Extract the [x, y] coordinate from the center of the cell holding the provided text.  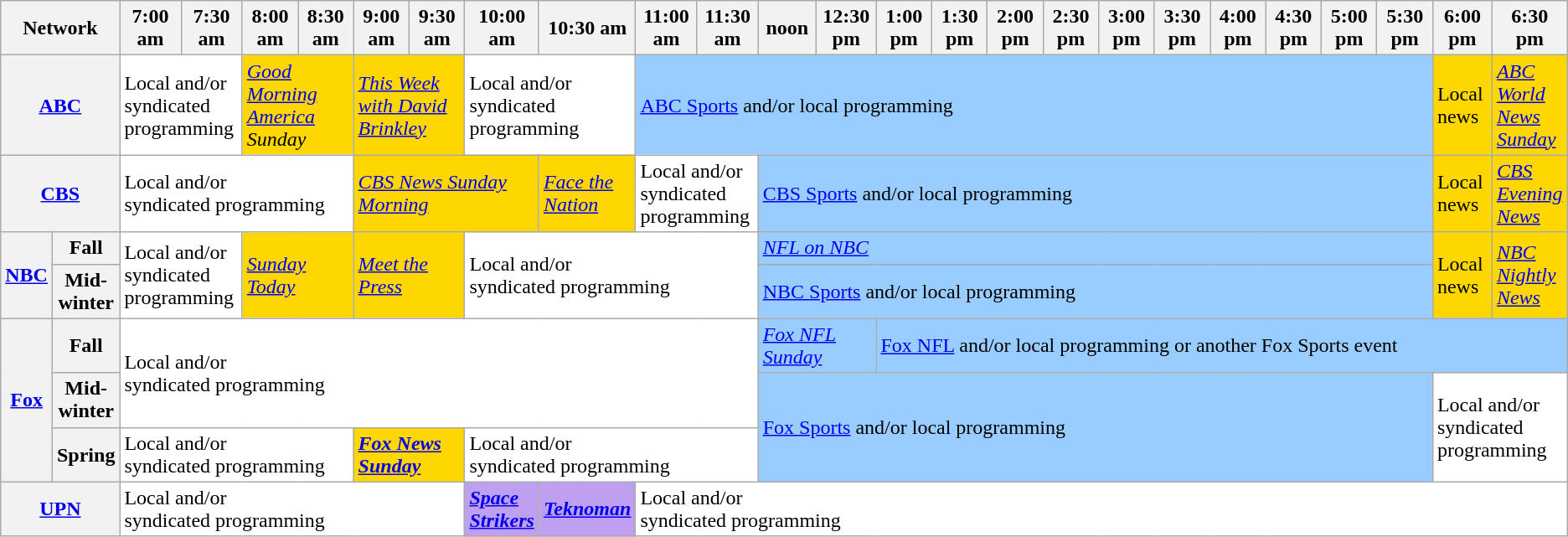
ABC [60, 106]
3:30 pm [1182, 28]
UPN [60, 509]
6:30 pm [1529, 28]
1:00 pm [904, 28]
Spring [85, 454]
3:00 pm [1127, 28]
2:00 pm [1015, 28]
7:00 am [151, 28]
CBS [60, 194]
Sunday Today [298, 275]
NBC Nightly News [1529, 275]
Fox NFL and/or local programming or another Fox Sports event [1221, 345]
10:30 am [587, 28]
Network [60, 28]
CBS Evening News [1529, 194]
CBS News Sunday Morning [446, 194]
Fox NFL Sunday [818, 345]
NBC Sports and/or local programming [1096, 292]
4:30 pm [1293, 28]
7:30 am [211, 28]
Face the Nation [587, 194]
8:30 am [326, 28]
6:00 pm [1462, 28]
Fox News Sunday [409, 454]
This Week with David Brinkley [409, 106]
8:00 am [270, 28]
11:00 am [667, 28]
9:00 am [381, 28]
Teknoman [587, 509]
10:00 am [502, 28]
Fox [27, 400]
Space Strikers [502, 509]
ABC World News Sunday [1529, 106]
Good Morning America Sunday [298, 106]
noon [787, 28]
NBC [27, 275]
11:30 am [727, 28]
ABC Sports and/or local programming [1034, 106]
Meet the Press [409, 275]
5:00 pm [1349, 28]
5:30 pm [1405, 28]
12:30 pm [846, 28]
2:30 pm [1070, 28]
NFL on NBC [1096, 248]
Fox Sports and/or local programming [1096, 427]
9:30 am [437, 28]
1:30 pm [959, 28]
CBS Sports and/or local programming [1096, 194]
4:00 pm [1238, 28]
